Capture the cell that displays the provided text and extract its (X, Y) central coordinate. 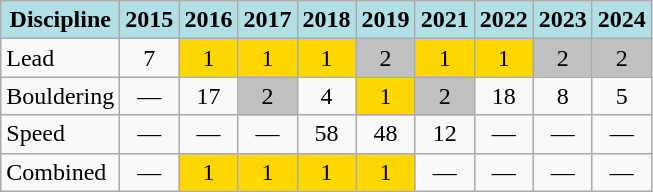
2019 (386, 20)
7 (150, 58)
2022 (504, 20)
58 (326, 134)
Lead (60, 58)
18 (504, 96)
17 (208, 96)
2017 (268, 20)
2021 (444, 20)
12 (444, 134)
2023 (562, 20)
2015 (150, 20)
5 (622, 96)
8 (562, 96)
2016 (208, 20)
2024 (622, 20)
48 (386, 134)
Combined (60, 172)
Speed (60, 134)
Discipline (60, 20)
Bouldering (60, 96)
4 (326, 96)
2018 (326, 20)
